Extract the (x, y) coordinate from the center of the cell holding the provided text.  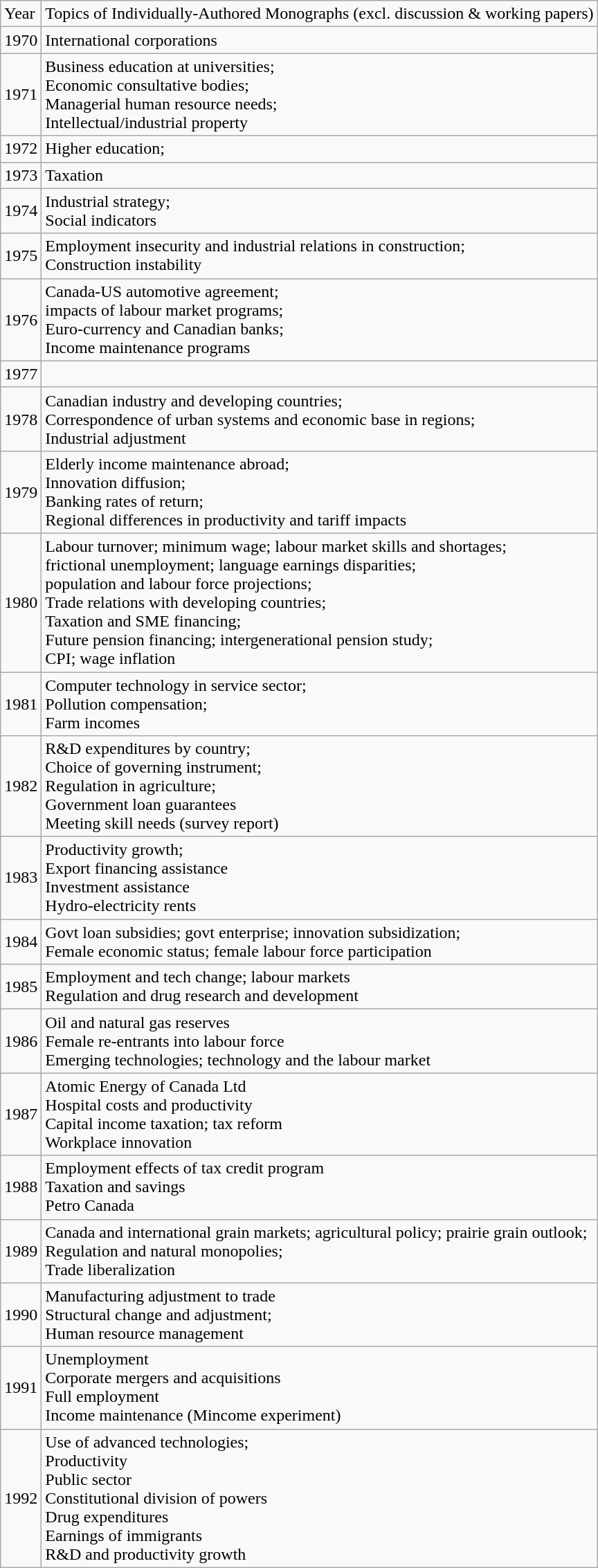
UnemploymentCorporate mergers and acquisitionsFull employmentIncome maintenance (Mincome experiment) (320, 1387)
Atomic Energy of Canada LtdHospital costs and productivityCapital income taxation; tax reformWorkplace innovation (320, 1115)
1988 (21, 1187)
Employment insecurity and industrial relations in construction;Construction instability (320, 256)
Manufacturing adjustment to tradeStructural change and adjustment;Human resource management (320, 1315)
1976 (21, 320)
1990 (21, 1315)
Employment effects of tax credit programTaxation and savingsPetro Canada (320, 1187)
1983 (21, 878)
1989 (21, 1251)
1978 (21, 419)
1991 (21, 1387)
Canada and international grain markets; agricultural policy; prairie grain outlook;Regulation and natural monopolies;Trade liberalization (320, 1251)
1984 (21, 941)
Canadian industry and developing countries;Correspondence of urban systems and economic base in regions;Industrial adjustment (320, 419)
Computer technology in service sector;Pollution compensation;Farm incomes (320, 703)
Topics of Individually-Authored Monographs (excl. discussion & working papers) (320, 14)
Year (21, 14)
Employment and tech change; labour marketsRegulation and drug research and development (320, 987)
Business education at universities;Economic consultative bodies;Managerial human resource needs;Intellectual/industrial property (320, 94)
1970 (21, 40)
1979 (21, 492)
Taxation (320, 175)
1992 (21, 1498)
Oil and natural gas reservesFemale re-entrants into labour forceEmerging technologies; technology and the labour market (320, 1041)
Govt loan subsidies; govt enterprise; innovation subsidization;Female economic status; female labour force participation (320, 941)
1980 (21, 602)
Productivity growth;Export financing assistanceInvestment assistanceHydro-electricity rents (320, 878)
1981 (21, 703)
1986 (21, 1041)
1972 (21, 149)
1971 (21, 94)
R&D expenditures by country;Choice of governing instrument;Regulation in agriculture;Government loan guaranteesMeeting skill needs (survey report) (320, 786)
1985 (21, 987)
1982 (21, 786)
1973 (21, 175)
1987 (21, 1115)
Canada-US automotive agreement;impacts of labour market programs;Euro-currency and Canadian banks;Income maintenance programs (320, 320)
International corporations (320, 40)
1975 (21, 256)
Higher education; (320, 149)
Industrial strategy;Social indicators (320, 210)
Elderly income maintenance abroad;Innovation diffusion;Banking rates of return;Regional differences in productivity and tariff impacts (320, 492)
1977 (21, 374)
1974 (21, 210)
